For the text-containing cell, return its midpoint in (X, Y) coordinate format. 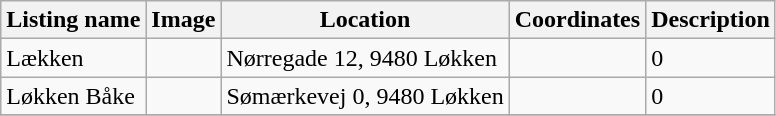
Listing name (74, 20)
Løkken Båke (74, 96)
Sømærkevej 0, 9480 Løkken (365, 96)
Description (711, 20)
Image (184, 20)
Coordinates (577, 20)
Nørregade 12, 9480 Løkken (365, 58)
Location (365, 20)
Lækken (74, 58)
